Search for the cell housing the specified text and yield its (X, Y) center coordinate. 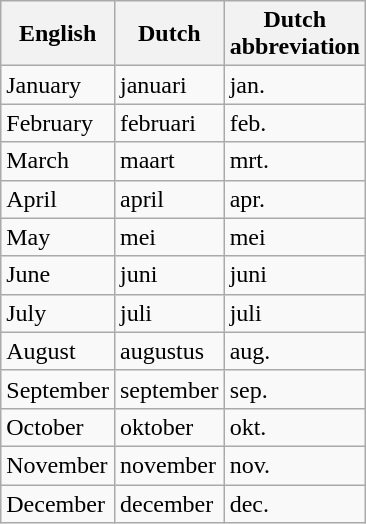
March (58, 161)
April (58, 199)
dec. (294, 503)
May (58, 237)
aug. (294, 351)
December (58, 503)
november (169, 465)
mrt. (294, 161)
June (58, 275)
September (58, 389)
okt. (294, 427)
sep. (294, 389)
september (169, 389)
augustus (169, 351)
oktober (169, 427)
januari (169, 85)
Dutchabbreviation (294, 34)
August (58, 351)
February (58, 123)
English (58, 34)
december (169, 503)
april (169, 199)
October (58, 427)
nov. (294, 465)
July (58, 313)
maart (169, 161)
Dutch (169, 34)
februari (169, 123)
feb. (294, 123)
jan. (294, 85)
November (58, 465)
January (58, 85)
apr. (294, 199)
